Provide the (x, y) coordinate of the cell's center where the given text is located.  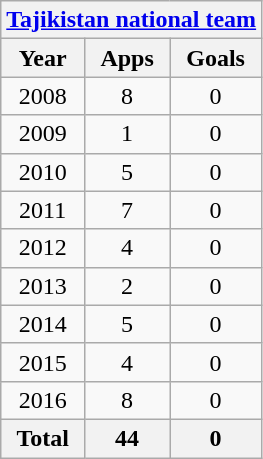
2 (128, 286)
2011 (43, 210)
Goals (216, 58)
Total (43, 438)
2015 (43, 362)
2008 (43, 96)
Apps (128, 58)
2014 (43, 324)
Year (43, 58)
7 (128, 210)
2010 (43, 172)
44 (128, 438)
2016 (43, 400)
2012 (43, 248)
1 (128, 134)
Tajikistan national team (132, 20)
2013 (43, 286)
2009 (43, 134)
